From the cell containing the given text, extract its center point as [X, Y] coordinate. 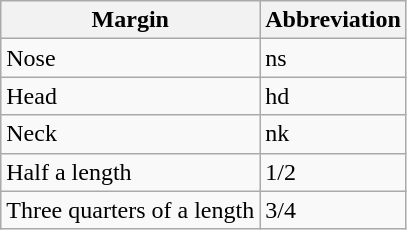
1/2 [334, 172]
Neck [130, 134]
Half a length [130, 172]
Head [130, 96]
Abbreviation [334, 20]
ns [334, 58]
nk [334, 134]
Margin [130, 20]
hd [334, 96]
3/4 [334, 210]
Nose [130, 58]
Three quarters of a length [130, 210]
